Return the [X, Y] coordinate for the center point of the cell that contains the specified text.  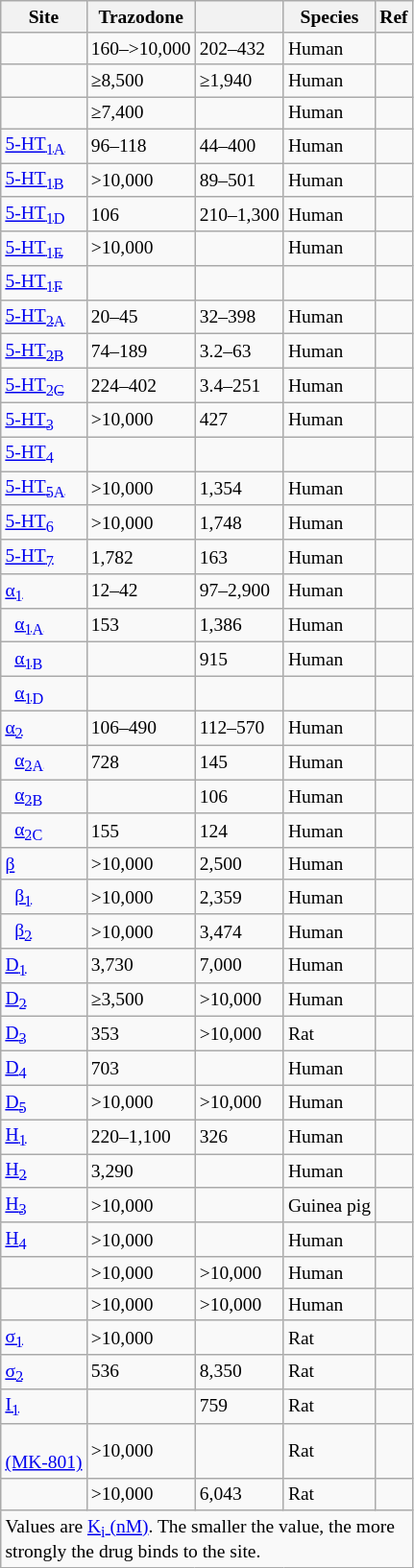
β [44, 864]
≥3,500 [140, 1000]
5-HT3 [44, 420]
32–398 [239, 317]
5-HT7 [44, 557]
5-HT1A [44, 146]
759 [239, 1407]
112–570 [239, 728]
163 [239, 557]
210–1,300 [239, 214]
H4 [44, 1240]
1,386 [239, 625]
Site [44, 17]
(MK-801) [44, 1450]
3,474 [239, 931]
74–189 [140, 351]
α2C [44, 831]
5-HT1D [44, 214]
3.4–251 [239, 386]
3,290 [140, 1171]
155 [140, 831]
Trazodone [140, 17]
Ref [394, 17]
H3 [44, 1205]
α2B [44, 797]
1,748 [239, 522]
5-HT2C [44, 386]
106–490 [140, 728]
326 [239, 1137]
α1 [44, 591]
728 [140, 762]
2,359 [239, 897]
536 [140, 1372]
224–402 [140, 386]
44–400 [239, 146]
89–501 [239, 181]
96–118 [140, 146]
145 [239, 762]
5-HT1F [44, 283]
H1 [44, 1137]
D1 [44, 966]
β2 [44, 931]
5-HT6 [44, 522]
8,350 [239, 1372]
D4 [44, 1069]
202–432 [239, 48]
12–42 [140, 591]
5-HT1B [44, 181]
β1 [44, 897]
220–1,100 [140, 1137]
3.2–63 [239, 351]
α2 [44, 728]
≥8,500 [140, 81]
2,500 [239, 864]
I1 [44, 1407]
5-HT2B [44, 351]
D5 [44, 1102]
6,043 [239, 1494]
1,354 [239, 489]
α1D [44, 694]
5-HT1E [44, 249]
Species [329, 17]
153 [140, 625]
σ1 [44, 1338]
≥7,400 [140, 113]
5-HT5A [44, 489]
124 [239, 831]
Guinea pig [329, 1205]
D2 [44, 1000]
σ2 [44, 1372]
Values are Ki (nM). The smaller the value, the more strongly the drug binds to the site. [207, 1539]
1,782 [140, 557]
H2 [44, 1171]
353 [140, 1034]
3,730 [140, 966]
20–45 [140, 317]
7,000 [239, 966]
97–2,900 [239, 591]
427 [239, 420]
703 [140, 1069]
≥1,940 [239, 81]
α1A [44, 625]
D3 [44, 1034]
160–>10,000 [140, 48]
α1B [44, 660]
5-HT4 [44, 454]
915 [239, 660]
5-HT2A [44, 317]
α2A [44, 762]
